From the cell containing the given text, extract its center point as (X, Y) coordinate. 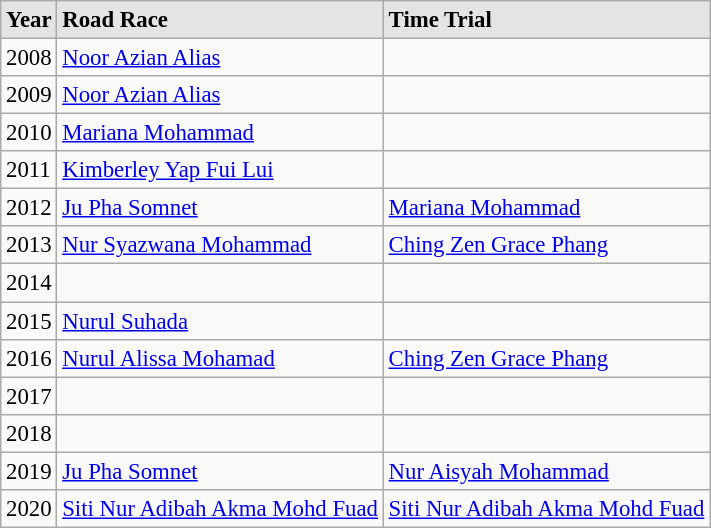
Nur Syazwana Mohammad (220, 245)
Road Race (220, 20)
2015 (29, 321)
Nurul Suhada (220, 321)
2014 (29, 283)
Time Trial (546, 20)
2019 (29, 471)
2009 (29, 95)
2011 (29, 170)
2010 (29, 133)
2020 (29, 509)
Year (29, 20)
Kimberley Yap Fui Lui (220, 170)
2017 (29, 396)
2008 (29, 58)
2013 (29, 245)
2012 (29, 208)
Nur Aisyah Mohammad (546, 471)
Nurul Alissa Mohamad (220, 358)
2018 (29, 433)
2016 (29, 358)
